Provide the (X, Y) coordinate of the cell's center where the given text is located.  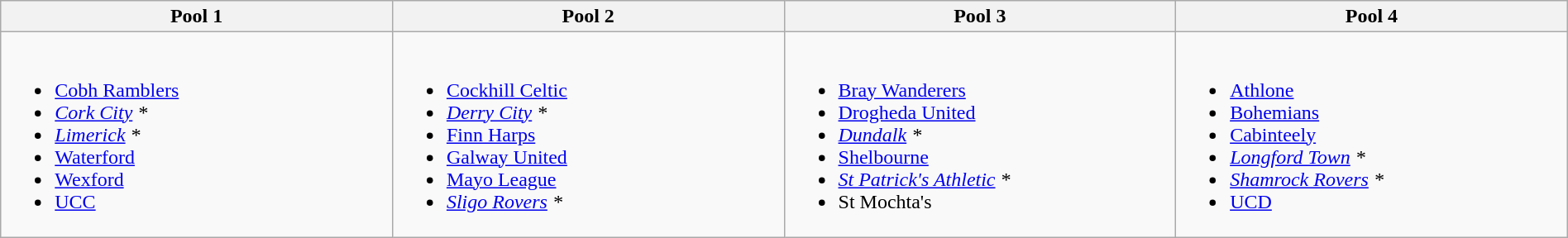
Cobh RamblersCork City *Limerick *WaterfordWexfordUCC (197, 135)
Pool 1 (197, 17)
AthloneBohemiansCabinteelyLongford Town *Shamrock Rovers *UCD (1372, 135)
Cockhill CelticDerry City *Finn HarpsGalway UnitedMayo LeagueSligo Rovers * (588, 135)
Pool 2 (588, 17)
Pool 4 (1372, 17)
Bray WanderersDrogheda UnitedDundalk *ShelbourneSt Patrick's Athletic *St Mochta's (980, 135)
Pool 3 (980, 17)
